Return the (x, y) coordinate for the center point of the cell that contains the specified text.  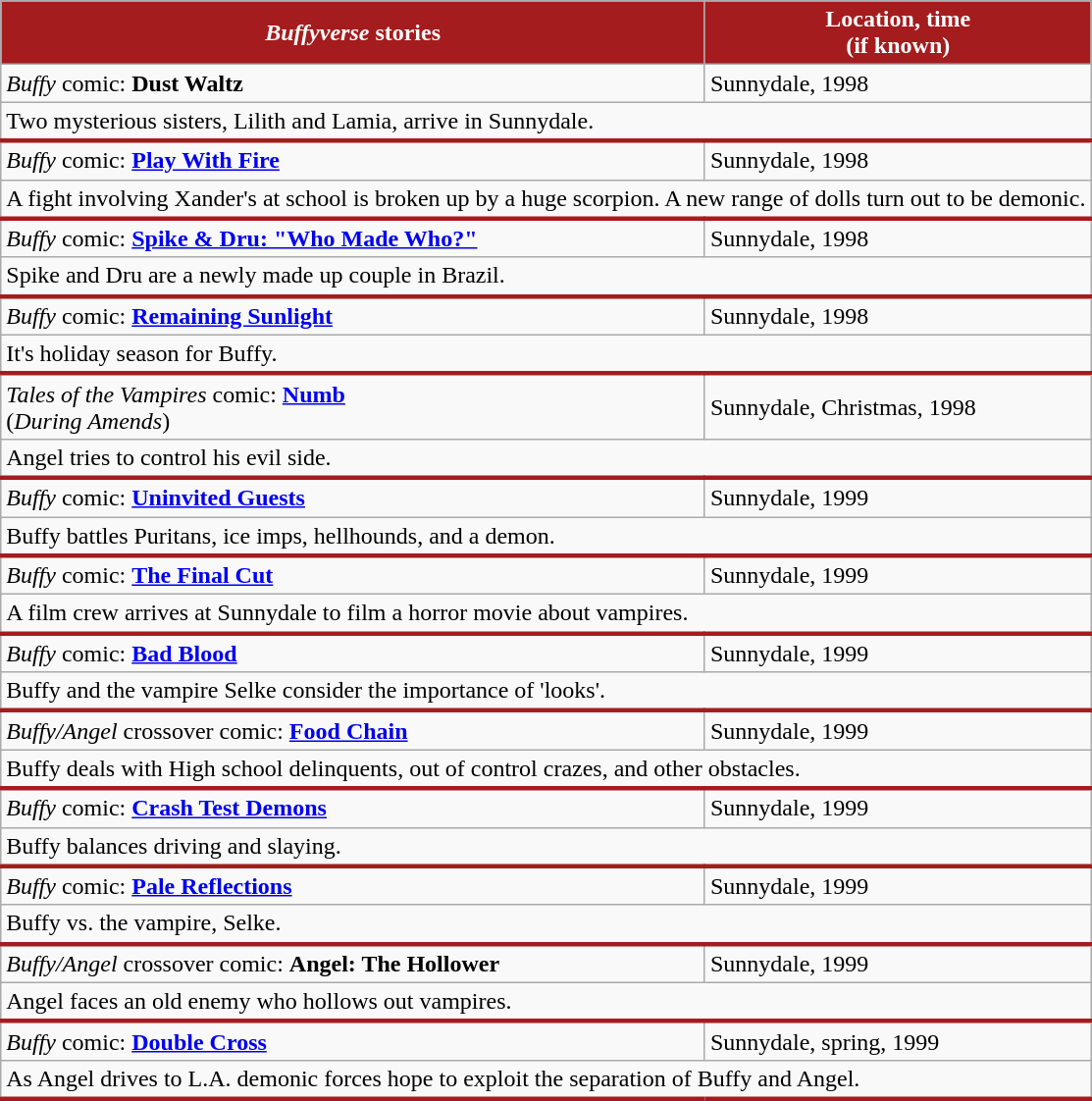
Buffy battles Puritans, ice imps, hellhounds, and a demon. (546, 536)
Buffy deals with High school delinquents, out of control crazes, and other obstacles. (546, 769)
Buffy and the vampire Selke consider the importance of 'looks'. (546, 692)
Buffy comic: Double Cross (353, 1041)
Sunnydale, spring, 1999 (897, 1041)
Spike and Dru are a newly made up couple in Brazil. (546, 277)
Buffy vs. the vampire, Selke. (546, 924)
Buffy comic: Dust Waltz (353, 83)
Buffy comic: Pale Reflections (353, 886)
Buffy comic: Crash Test Demons (353, 808)
Location, time(if known) (897, 33)
Buffy comic: Spike & Dru: "Who Made Who?" (353, 238)
Tales of the Vampires comic: Numb(During Amends) (353, 406)
A film crew arrives at Sunnydale to film a horror movie about vampires. (546, 614)
A fight involving Xander's at school is broken up by a huge scorpion. A new range of dolls turn out to be demonic. (546, 199)
Sunnydale, Christmas, 1998 (897, 406)
Angel tries to control his evil side. (546, 458)
Buffy/Angel crossover comic: Food Chain (353, 730)
It's holiday season for Buffy. (546, 354)
Two mysterious sisters, Lilith and Lamia, arrive in Sunnydale. (546, 122)
Buffy comic: The Final Cut (353, 575)
Buffy comic: Play With Fire (353, 160)
Buffyverse stories (353, 33)
Angel faces an old enemy who hollows out vampires. (546, 1002)
Buffy comic: Bad Blood (353, 653)
As Angel drives to L.A. demonic forces hope to exploit the separation of Buffy and Angel. (546, 1079)
Buffy/Angel crossover comic: Angel: The Hollower (353, 964)
Buffy comic: Remaining Sunlight (353, 316)
Buffy comic: Uninvited Guests (353, 498)
Buffy balances driving and slaying. (546, 847)
